Extract the [X, Y] coordinate from the center of the cell holding the provided text.  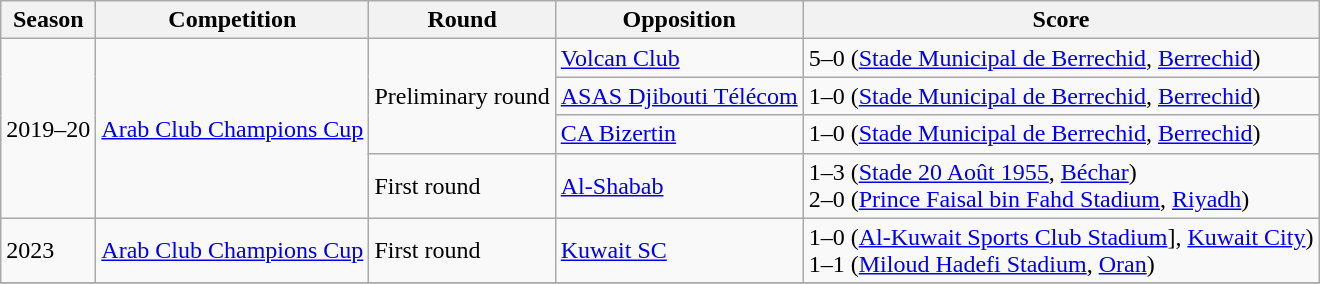
2023 [48, 250]
Round [462, 20]
5–0 (Stade Municipal de Berrechid, Berrechid) [1061, 58]
CA Bizertin [679, 134]
Volcan Club [679, 58]
Preliminary round [462, 96]
ASAS Djibouti Télécom [679, 96]
Kuwait SC [679, 250]
2019–20 [48, 128]
Score [1061, 20]
1–3 (Stade 20 Août 1955, Béchar)2–0 (Prince Faisal bin Fahd Stadium, Riyadh) [1061, 186]
Competition [232, 20]
Season [48, 20]
Al-Shabab [679, 186]
1–0 (Al-Kuwait Sports Club Stadium], Kuwait City)1–1 (Miloud Hadefi Stadium, Oran) [1061, 250]
Opposition [679, 20]
